Detect which cell encompasses the target text, then output its (X, Y) center coordinate. 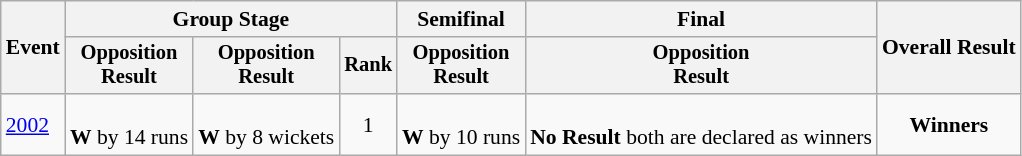
Event (33, 48)
No Result both are declared as winners (701, 124)
W by 10 runs (461, 124)
Semifinal (461, 19)
Group Stage (231, 19)
Overall Result (949, 48)
W by 14 runs (129, 124)
Rank (368, 66)
2002 (33, 124)
Final (701, 19)
1 (368, 124)
Winners (949, 124)
W by 8 wickets (266, 124)
